Extract the [x, y] coordinate from the center of the cell holding the provided text.  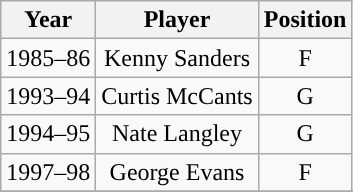
1994–95 [48, 134]
Position [305, 20]
George Evans [177, 172]
Player [177, 20]
1997–98 [48, 172]
Curtis McCants [177, 96]
Year [48, 20]
1993–94 [48, 96]
1985–86 [48, 58]
Kenny Sanders [177, 58]
Nate Langley [177, 134]
